Detect which cell encompasses the target text, then output its [X, Y] center coordinate. 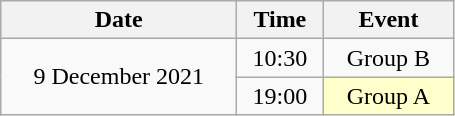
Event [388, 20]
9 December 2021 [119, 77]
Time [280, 20]
10:30 [280, 58]
Date [119, 20]
Group A [388, 96]
19:00 [280, 96]
Group B [388, 58]
